Determine the (x, y) coordinate at the center of the cell enclosing the given text.  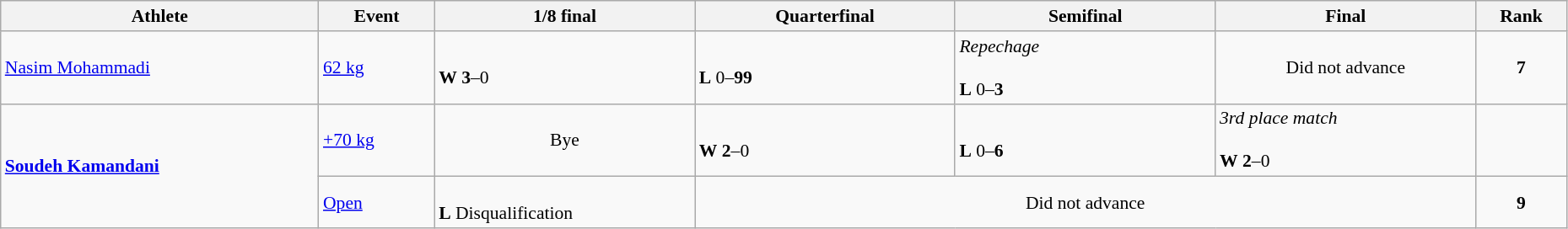
1/8 final (565, 16)
Bye (565, 140)
Final (1346, 16)
L 0–6 (1085, 140)
9 (1522, 202)
L 0–99 (825, 67)
Nasim Mohammadi (160, 67)
Open (376, 202)
+70 kg (376, 140)
L Disqualification (565, 202)
Event (376, 16)
W 2–0 (825, 140)
3rd place matchW 2–0 (1346, 140)
Soudeh Kamandani (160, 166)
RepechageL 0–3 (1085, 67)
Quarterfinal (825, 16)
62 kg (376, 67)
7 (1522, 67)
Rank (1522, 16)
Semifinal (1085, 16)
Athlete (160, 16)
W 3–0 (565, 67)
